Identify which cell holds the provided text, then report its (X, Y) central coordinate. 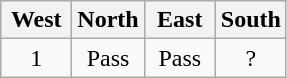
South (250, 20)
? (250, 58)
East (180, 20)
West (36, 20)
North (108, 20)
1 (36, 58)
